Return the (x, y) coordinate for the center point of the cell that contains the specified text.  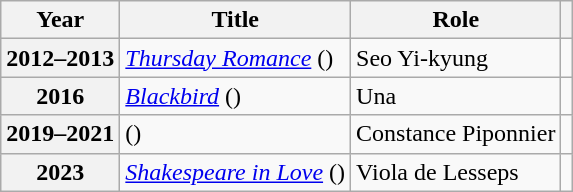
Una (456, 96)
Role (456, 20)
Year (60, 20)
Viola de Lesseps (456, 172)
Seo Yi-kyung (456, 58)
Title (236, 20)
Constance Piponnier (456, 134)
2016 (60, 96)
2023 (60, 172)
Blackbird () (236, 96)
Shakespeare in Love () (236, 172)
() (236, 134)
2012–2013 (60, 58)
2019–2021 (60, 134)
Thursday Romance () (236, 58)
